Output the [x, y] coordinate of the center of the cell containing the given text.  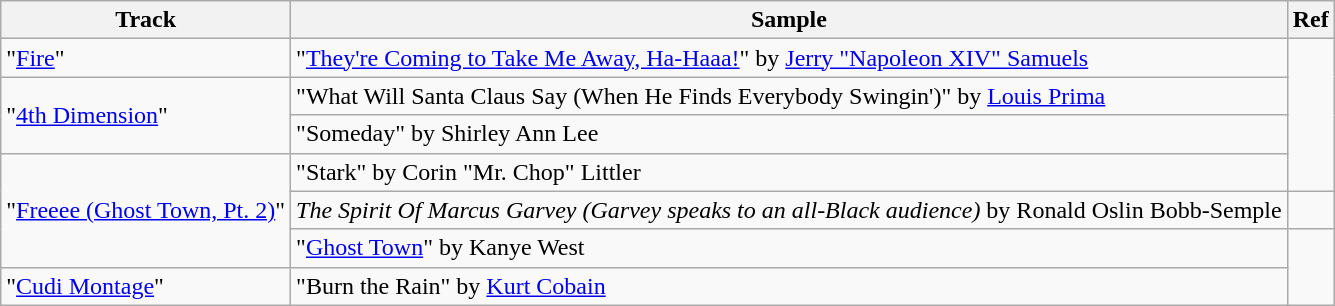
"4th Dimension" [146, 115]
Sample [790, 20]
Track [146, 20]
"They're Coming to Take Me Away, Ha-Haaa!" by Jerry "Napoleon XIV" Samuels [790, 58]
"Someday" by Shirley Ann Lee [790, 134]
"Stark" by Corin "Mr. Chop" Littler [790, 172]
The Spirit Of Marcus Garvey (Garvey speaks to an all-Black audience) by Ronald Oslin Bobb-Semple [790, 210]
Ref [1310, 20]
"What Will Santa Claus Say (When He Finds Everybody Swingin')" by Louis Prima [790, 96]
"Burn the Rain" by Kurt Cobain [790, 286]
"Ghost Town" by Kanye West [790, 248]
"Fire" [146, 58]
"Cudi Montage" [146, 286]
"Freeee (Ghost Town, Pt. 2)" [146, 210]
